For the text-containing cell, return its midpoint in [x, y] coordinate format. 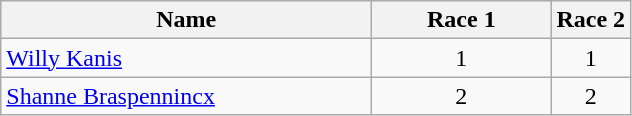
Shanne Braspennincx [186, 96]
Race 1 [462, 20]
Race 2 [591, 20]
Name [186, 20]
Willy Kanis [186, 58]
